For the text-containing cell, return its midpoint in [X, Y] coordinate format. 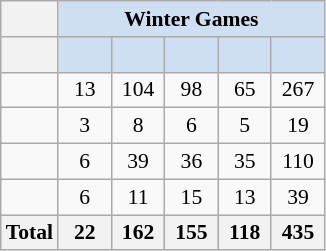
98 [192, 90]
8 [138, 126]
35 [244, 161]
65 [244, 90]
5 [244, 126]
22 [84, 232]
155 [192, 232]
11 [138, 197]
3 [84, 126]
162 [138, 232]
104 [138, 90]
435 [298, 232]
267 [298, 90]
15 [192, 197]
Total [30, 232]
Winter Games [192, 19]
19 [298, 126]
36 [192, 161]
110 [298, 161]
118 [244, 232]
